From the cell containing the given text, extract its center point as [X, Y] coordinate. 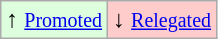
↑ Promoted [54, 20]
↓ Relegated [162, 20]
